Locate the cell with the specified text and output its [X, Y] center coordinate. 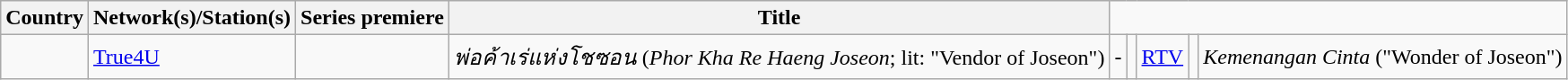
Title [779, 18]
Network(s)/Station(s) [192, 18]
Series premiere [373, 18]
True4U [192, 58]
Country [45, 18]
พ่อค้าเร่แห่งโชซอน (Phor Kha Re Haeng Joseon; lit: "Vendor of Joseon") [779, 58]
RTV [1163, 58]
Kemenangan Cinta ("Wonder of Joseon") [1383, 58]
- [1118, 58]
